From the cell containing the given text, extract its center point as [X, Y] coordinate. 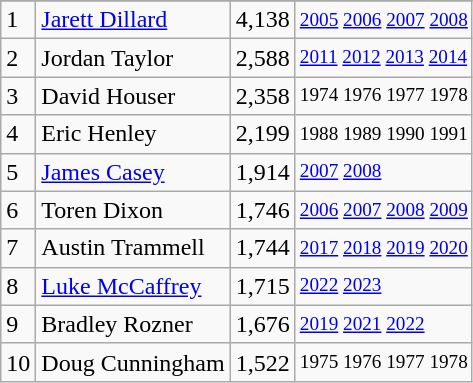
2,199 [262, 134]
1,746 [262, 210]
1,914 [262, 172]
3 [18, 96]
Jordan Taylor [133, 58]
1 [18, 20]
8 [18, 286]
6 [18, 210]
Toren Dixon [133, 210]
1974 1976 1977 1978 [384, 96]
2,358 [262, 96]
Austin Trammell [133, 248]
2,588 [262, 58]
1,744 [262, 248]
Jarett Dillard [133, 20]
David Houser [133, 96]
1,522 [262, 362]
2007 2008 [384, 172]
2019 2021 2022 [384, 324]
10 [18, 362]
2011 2012 2013 2014 [384, 58]
1975 1976 1977 1978 [384, 362]
4,138 [262, 20]
2 [18, 58]
7 [18, 248]
9 [18, 324]
Bradley Rozner [133, 324]
1,715 [262, 286]
2006 2007 2008 2009 [384, 210]
1,676 [262, 324]
Doug Cunningham [133, 362]
2005 2006 2007 2008 [384, 20]
Eric Henley [133, 134]
2022 2023 [384, 286]
Luke McCaffrey [133, 286]
1988 1989 1990 1991 [384, 134]
4 [18, 134]
5 [18, 172]
James Casey [133, 172]
2017 2018 2019 2020 [384, 248]
